Extract the (x, y) coordinate from the center of the cell holding the provided text.  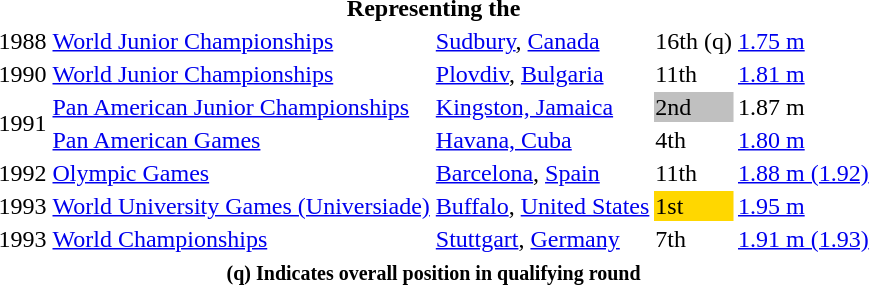
Buffalo, United States (542, 206)
1st (694, 206)
Barcelona, Spain (542, 173)
Sudbury, Canada (542, 41)
Pan American Junior Championships (241, 107)
Havana, Cuba (542, 140)
4th (694, 140)
2nd (694, 107)
World Championships (241, 239)
Plovdiv, Bulgaria (542, 74)
Kingston, Jamaica (542, 107)
World University Games (Universiade) (241, 206)
Pan American Games (241, 140)
16th (q) (694, 41)
7th (694, 239)
Olympic Games (241, 173)
Stuttgart, Germany (542, 239)
